Return (X, Y) of the center of cell containing provided text 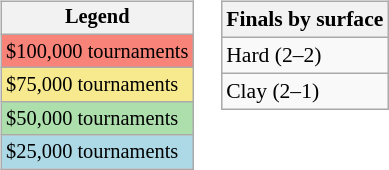
Hard (2–2) (304, 55)
Legend (97, 18)
$100,000 tournaments (97, 51)
$50,000 tournaments (97, 119)
Finals by surface (304, 20)
Clay (2–1) (304, 91)
$25,000 tournaments (97, 152)
$75,000 tournaments (97, 85)
